For the text-containing cell, return its midpoint in (x, y) coordinate format. 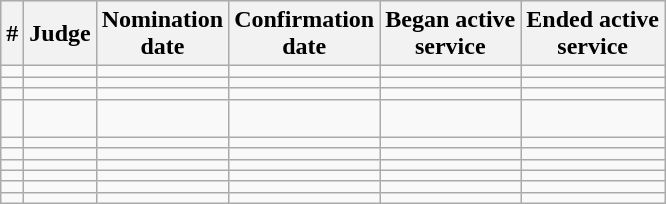
Confirmationdate (304, 34)
Began activeservice (450, 34)
# (12, 34)
Nominationdate (162, 34)
Judge (60, 34)
Ended activeservice (593, 34)
